Output the [x, y] coordinate of the center of the cell containing the given text.  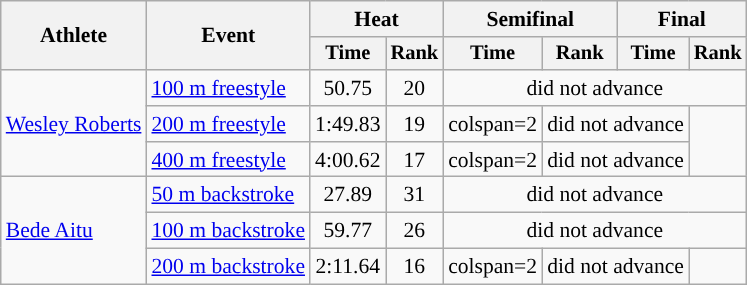
Bede Aitu [74, 230]
100 m backstroke [228, 231]
100 m freestyle [228, 88]
200 m backstroke [228, 267]
200 m freestyle [228, 124]
1:49.83 [348, 124]
Final [682, 19]
20 [415, 88]
Semifinal [530, 19]
Wesley Roberts [74, 124]
59.77 [348, 231]
31 [415, 195]
50.75 [348, 88]
400 m freestyle [228, 160]
19 [415, 124]
4:00.62 [348, 160]
17 [415, 160]
Heat [376, 19]
Event [228, 36]
50 m backstroke [228, 195]
26 [415, 231]
2:11.64 [348, 267]
Athlete [74, 36]
27.89 [348, 195]
16 [415, 267]
